Return the [x, y] coordinate for the center point of the cell that contains the specified text.  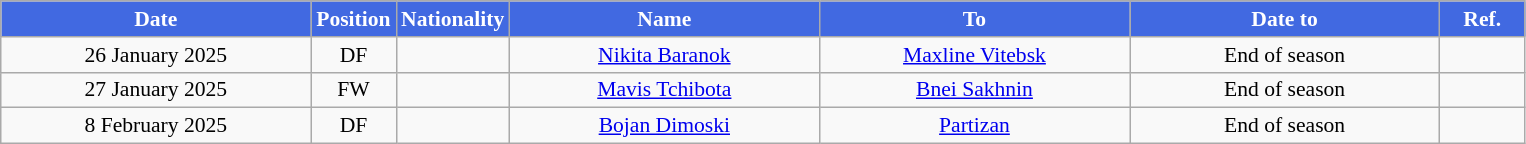
Bojan Dimoski [664, 126]
Date [156, 19]
Nikita Baranok [664, 55]
To [974, 19]
Date to [1285, 19]
FW [354, 90]
Ref. [1482, 19]
Name [664, 19]
Mavis Tchibota [664, 90]
26 January 2025 [156, 55]
Position [354, 19]
8 February 2025 [156, 126]
Maxline Vitebsk [974, 55]
27 January 2025 [156, 90]
Partizan [974, 126]
Nationality [452, 19]
Bnei Sakhnin [974, 90]
